Output the [X, Y] coordinate of the center of the cell containing the given text.  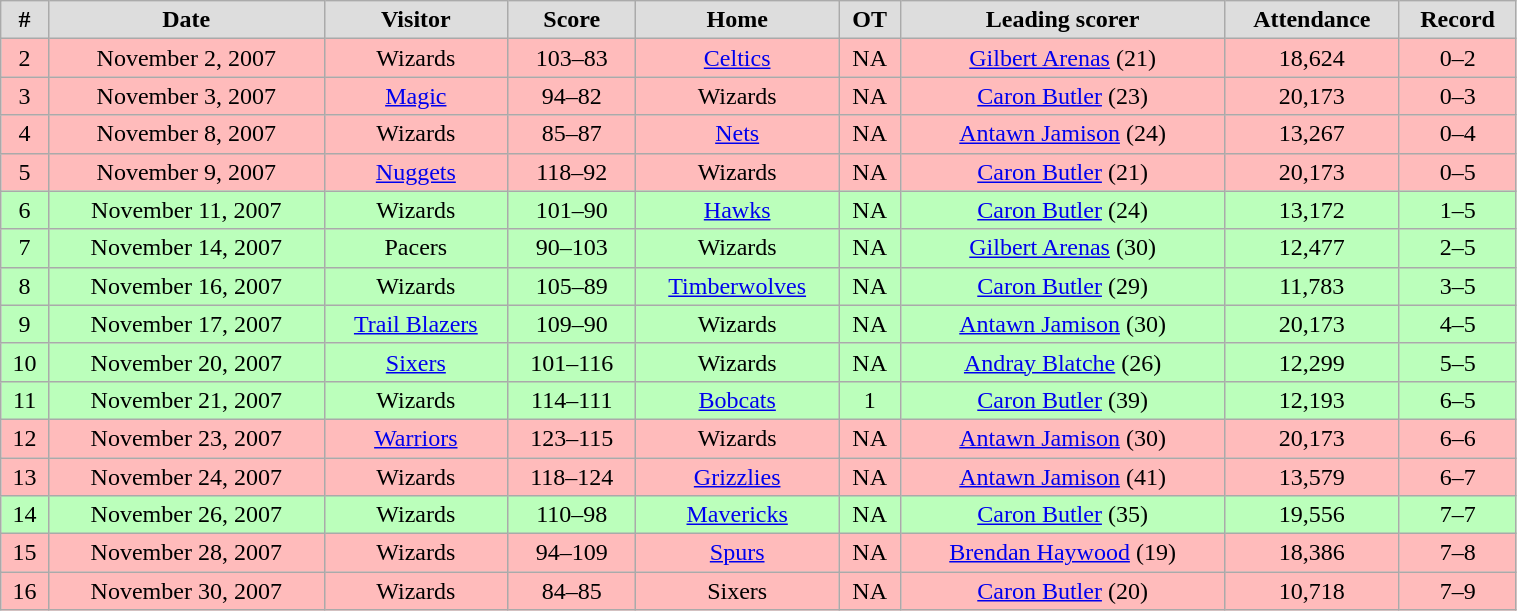
Timberwolves [738, 286]
Nets [738, 134]
November 2, 2007 [186, 58]
13,579 [1312, 477]
2 [25, 58]
November 28, 2007 [186, 553]
10 [25, 362]
OT [869, 20]
Caron Butler (29) [1063, 286]
4 [25, 134]
Attendance [1312, 20]
November 8, 2007 [186, 134]
November 3, 2007 [186, 96]
7–8 [1458, 553]
18,624 [1312, 58]
5 [25, 172]
Spurs [738, 553]
Hawks [738, 210]
5–5 [1458, 362]
0–3 [1458, 96]
Caron Butler (20) [1063, 591]
7 [25, 248]
Bobcats [738, 400]
12,193 [1312, 400]
November 26, 2007 [186, 515]
110–98 [572, 515]
2–5 [1458, 248]
85–87 [572, 134]
1–5 [1458, 210]
Visitor [416, 20]
114–111 [572, 400]
Magic [416, 96]
Date [186, 20]
10,718 [1312, 591]
Brendan Haywood (19) [1063, 553]
6–5 [1458, 400]
15 [25, 553]
90–103 [572, 248]
Antawn Jamison (24) [1063, 134]
Leading scorer [1063, 20]
0–2 [1458, 58]
November 20, 2007 [186, 362]
Pacers [416, 248]
Caron Butler (21) [1063, 172]
94–82 [572, 96]
12,477 [1312, 248]
November 14, 2007 [186, 248]
7–9 [1458, 591]
November 16, 2007 [186, 286]
November 30, 2007 [186, 591]
Warriors [416, 438]
Celtics [738, 58]
3–5 [1458, 286]
101–90 [572, 210]
109–90 [572, 324]
Gilbert Arenas (21) [1063, 58]
Nuggets [416, 172]
November 23, 2007 [186, 438]
# [25, 20]
3 [25, 96]
November 11, 2007 [186, 210]
4–5 [1458, 324]
Andray Blatche (26) [1063, 362]
11,783 [1312, 286]
Record [1458, 20]
16 [25, 591]
7–7 [1458, 515]
6 [25, 210]
November 17, 2007 [186, 324]
123–115 [572, 438]
Mavericks [738, 515]
Antawn Jamison (41) [1063, 477]
Trail Blazers [416, 324]
Caron Butler (24) [1063, 210]
13,267 [1312, 134]
0–5 [1458, 172]
November 21, 2007 [186, 400]
Caron Butler (39) [1063, 400]
13 [25, 477]
14 [25, 515]
13,172 [1312, 210]
12 [25, 438]
84–85 [572, 591]
18,386 [1312, 553]
November 24, 2007 [186, 477]
November 9, 2007 [186, 172]
1 [869, 400]
9 [25, 324]
12,299 [1312, 362]
Caron Butler (23) [1063, 96]
8 [25, 286]
19,556 [1312, 515]
101–116 [572, 362]
6–7 [1458, 477]
11 [25, 400]
Caron Butler (35) [1063, 515]
105–89 [572, 286]
118–92 [572, 172]
118–124 [572, 477]
94–109 [572, 553]
103–83 [572, 58]
Home [738, 20]
6–6 [1458, 438]
Score [572, 20]
Grizzlies [738, 477]
Gilbert Arenas (30) [1063, 248]
0–4 [1458, 134]
